Return [x, y] of the center of cell containing provided text 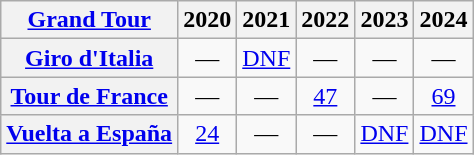
69 [444, 96]
Tour de France [90, 96]
Vuelta a España [90, 134]
2022 [326, 20]
Grand Tour [90, 20]
47 [326, 96]
2021 [266, 20]
Giro d'Italia [90, 58]
2020 [208, 20]
2023 [384, 20]
2024 [444, 20]
24 [208, 134]
